Return the (X, Y) coordinate for the center point of the cell that contains the specified text.  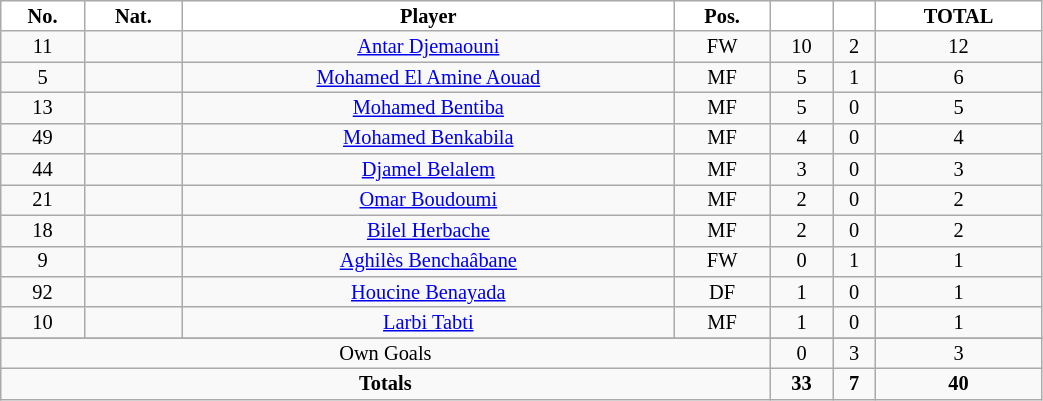
Djamel Belalem (428, 170)
40 (958, 384)
Houcine Benayada (428, 292)
44 (43, 170)
13 (43, 108)
Nat. (133, 16)
18 (43, 230)
Mohamed Benkabila (428, 138)
12 (958, 46)
Aghilès Benchaâbane (428, 262)
No. (43, 16)
9 (43, 262)
49 (43, 138)
Pos. (722, 16)
DF (722, 292)
92 (43, 292)
TOTAL (958, 16)
Mohamed El Amine Aouad (428, 78)
Bilel Herbache (428, 230)
21 (43, 200)
7 (854, 384)
Own Goals (386, 354)
6 (958, 78)
Totals (386, 384)
33 (802, 384)
Antar Djemaouni (428, 46)
Player (428, 16)
Omar Boudoumi (428, 200)
Mohamed Bentiba (428, 108)
Larbi Tabti (428, 322)
11 (43, 46)
